Capture the cell that displays the provided text and extract its (x, y) central coordinate. 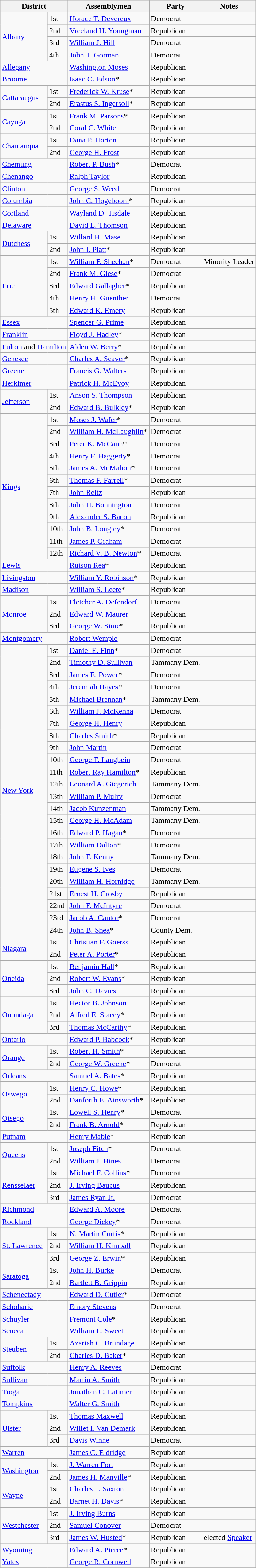
Jefferson (24, 401)
Samuel A. Bates* (109, 1076)
William H. McLaughlin* (109, 432)
Robert P. Bush* (109, 164)
John C. Hogeboom* (109, 201)
Cattaraugus (24, 97)
Jacob A. Cantor* (109, 918)
Henry C. Howe* (109, 1088)
James Ryan Jr. (109, 1197)
Schoharie (34, 1307)
Michael Brennan* (109, 699)
David L. Thomson (109, 225)
William P. Mulry (109, 796)
Schuyler (34, 1319)
William F. Sheehan* (109, 261)
J. Irving Baucus (109, 1185)
Edward B. Bulkley* (109, 407)
Edward D. Cutler* (109, 1294)
Moses J. Wafer* (109, 420)
George W. Greene* (109, 1064)
Seneca (34, 1331)
Peter K. McCann* (109, 444)
Joseph Fitch* (109, 1149)
Washington (24, 1471)
Barnet H. Davis* (109, 1501)
Ralph Taylor (109, 177)
Charles A. Seaver* (109, 359)
Assemblymen (109, 6)
16th (58, 833)
District (34, 6)
Henry F. Haggerty* (109, 456)
Alden W. Berry* (109, 346)
County Dem. (176, 930)
William J. McKenna (109, 711)
Edward A. Pierce* (109, 1550)
Cayuga (24, 122)
Madison (34, 590)
John H. Bonnington (109, 504)
17th (58, 845)
Niagara (24, 948)
Oswego (24, 1094)
Walter G. Smith (109, 1404)
Michael F. Collins* (109, 1173)
Francis G. Walters (109, 371)
Warren (34, 1452)
Edward A. Moore (109, 1209)
Putnam (34, 1137)
Columbia (34, 201)
Ernest H. Crosby (109, 893)
Westchester (24, 1525)
John C. Davies (109, 991)
Robert Wemple (109, 638)
Isaac C. Edson* (109, 79)
Henry Mabie* (109, 1137)
15th (58, 821)
Henry H. Guenther (109, 298)
George H. McAdam (109, 821)
Bartlett B. Grippin (109, 1282)
Fremont Cole* (109, 1319)
Cortland (34, 213)
21st (58, 893)
Jonathan C. Latimer (109, 1392)
Jacob Kunzenman (109, 808)
Clinton (34, 189)
Thomas F. Farrell* (109, 480)
Minority Leader (229, 261)
Horace T. Devereux (109, 19)
William J. Hines (109, 1161)
Floyd J. Hadley* (109, 334)
Richmond (34, 1209)
Steuben (24, 1349)
Azariah C. Brundage (109, 1343)
Essex (34, 322)
John F. McIntyre (109, 905)
Ontario (34, 1039)
St. Lawrence (24, 1246)
Daniel E. Finn* (109, 650)
Oneida (24, 979)
Albany (24, 37)
Edward K. Emery (109, 310)
Allegany (34, 67)
Tioga (34, 1392)
elected Speaker (229, 1538)
James P. Graham (109, 541)
Frank M. Parsons* (109, 116)
Willet I. Van Demark (109, 1428)
George S. Weed (109, 189)
Henry A. Reeves (109, 1367)
John F. Kenny (109, 857)
New York (24, 790)
Leonard A. Giegerich (109, 784)
Edward W. Maurer (109, 614)
22nd (58, 905)
Robert W. Evans* (109, 979)
Charles T. Saxton (109, 1489)
George Dickey* (109, 1222)
Delaware (34, 225)
Thomas McCarthy* (109, 1027)
James A. McMahon* (109, 468)
Hector B. Johnson (109, 1003)
Edward Gallagher* (109, 286)
Wayne (24, 1495)
Otsego (24, 1118)
Alfred E. Stacey* (109, 1015)
John I. Platt* (109, 249)
Lowell S. Henry* (109, 1112)
John Martin (109, 748)
Herkimer (34, 383)
Davis Winne (109, 1440)
Robert Ray Hamilton* (109, 772)
Edward P. Hagan* (109, 833)
Greene (34, 371)
Anson S. Thompson (109, 395)
Notes (229, 6)
Willard H. Mase (109, 237)
Wayland D. Tisdale (109, 213)
William S. Leete* (109, 590)
Robert H. Smith* (109, 1051)
George R. Cornwell (109, 1562)
Peter A. Porter* (109, 954)
Frank B. Arnold* (109, 1124)
Chemung (34, 164)
James W. Husted* (109, 1538)
John B. Shea* (109, 930)
Ulster (24, 1428)
N. Martin Curtis* (109, 1234)
Erastus S. Ingersoll* (109, 103)
George W. Sime* (109, 626)
Montgomery (34, 638)
Charles Smith* (109, 735)
Rockland (34, 1222)
19th (58, 869)
Emory Stevens (109, 1307)
Chenango (34, 177)
Erie (24, 286)
Saratoga (24, 1276)
Party (176, 6)
Coral C. White (109, 128)
Livingston (34, 578)
Frank M. Giese* (109, 274)
Washington Moses (109, 67)
George H. Frost (109, 152)
18th (58, 857)
John H. Burke (109, 1270)
Orleans (34, 1076)
John B. Longley* (109, 529)
J. Irving Burns (109, 1513)
James C. Eldridge (109, 1452)
Chautauqua (24, 146)
Richard V. B. Newton* (109, 553)
George F. Langbein (109, 760)
Tompkins (34, 1404)
Frederick W. Kruse* (109, 91)
George Z. Erwin* (109, 1258)
John T. Gorman (109, 55)
William H. Hornidge (109, 881)
Sullivan (34, 1380)
Vreeland H. Youngman (109, 31)
Yates (34, 1562)
Jeremiah Hayes* (109, 687)
Alexander S. Bacon (109, 517)
George H. Henry (109, 723)
Fulton and Hamilton (34, 346)
Spencer G. Prime (109, 322)
Samuel Conover (109, 1526)
Benjamin Hall* (109, 966)
Charles D. Baker* (109, 1355)
William L. Sweet (109, 1331)
Edward P. Babcock* (109, 1039)
Christian F. Goerss (109, 942)
Monroe (24, 614)
24th (58, 930)
Orange (24, 1057)
Dutchess (24, 243)
Genesee (34, 359)
Franklin (34, 334)
Danforth E. Ainsworth* (109, 1100)
Rensselaer (24, 1185)
23rd (58, 918)
Lewis (34, 565)
Wyoming (34, 1550)
Dana P. Horton (109, 140)
Eugene S. Ives (109, 869)
Thomas Maxwell (109, 1416)
Fletcher A. Defendorf (109, 602)
13th (58, 796)
J. Warren Fort (109, 1465)
Schenectady (34, 1294)
William J. Hill (109, 43)
James E. Power* (109, 675)
Rutson Rea* (109, 565)
Broome (34, 79)
Queens (24, 1155)
20th (58, 881)
Patrick H. McEvoy (109, 383)
William Y. Robinson* (109, 578)
William Dalton* (109, 845)
William H. Kimball (109, 1246)
Kings (24, 487)
John Reitz (109, 492)
14th (58, 808)
Martin A. Smith (109, 1380)
Suffolk (34, 1367)
Onondaga (24, 1015)
Timothy D. Sullivan (109, 663)
James H. Manville* (109, 1477)
